Scan for the cell matching the given text and deliver its [X, Y] coordinate at center. 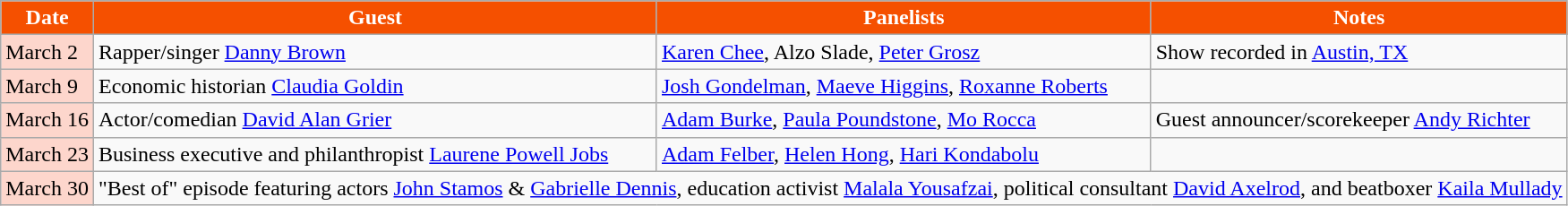
Show recorded in Austin, TX [1359, 52]
Adam Felber, Helen Hong, Hari Kondabolu [904, 154]
March 9 [47, 86]
Economic historian Claudia Goldin [374, 86]
Rapper/singer Danny Brown [374, 52]
Business executive and philanthropist Laurene Powell Jobs [374, 154]
Notes [1359, 18]
Josh Gondelman, Maeve Higgins, Roxanne Roberts [904, 86]
Guest announcer/scorekeeper Andy Richter [1359, 120]
Adam Burke, Paula Poundstone, Mo Rocca [904, 120]
Karen Chee, Alzo Slade, Peter Grosz [904, 52]
Guest [374, 18]
Date [47, 18]
March 23 [47, 154]
Actor/comedian David Alan Grier [374, 120]
March 2 [47, 52]
March 30 [47, 188]
Panelists [904, 18]
March 16 [47, 120]
